Return the [X, Y] coordinate for the center point of the cell that contains the specified text.  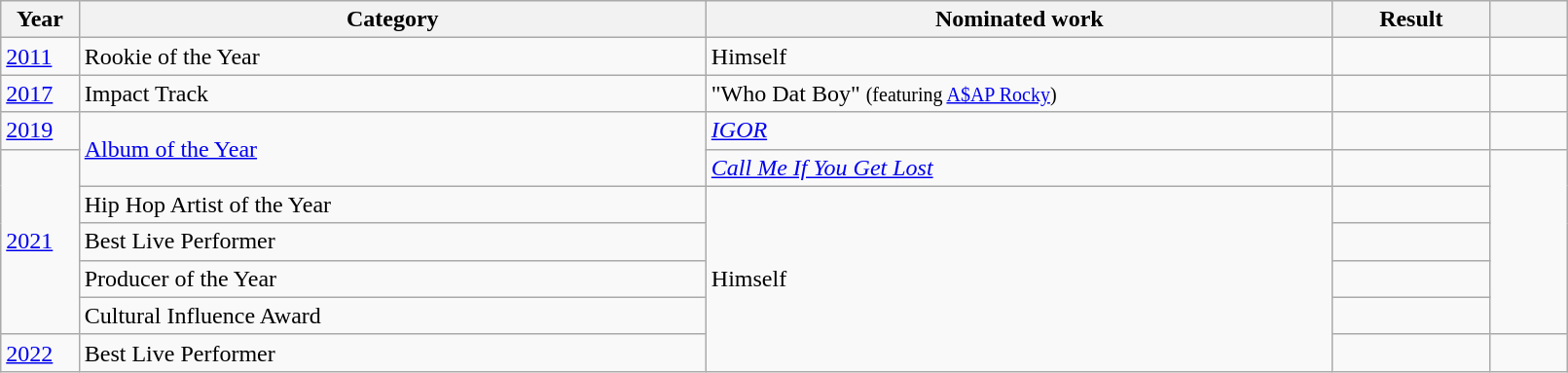
Producer of the Year [392, 279]
2011 [40, 56]
Cultural Influence Award [392, 316]
2022 [40, 353]
Result [1411, 19]
IGOR [1019, 131]
2021 [40, 242]
Hip Hop Artist of the Year [392, 205]
Rookie of the Year [392, 56]
Year [40, 19]
Nominated work [1019, 19]
2019 [40, 131]
"Who Dat Boy" (featuring A$AP Rocky) [1019, 93]
Impact Track [392, 93]
Album of the Year [392, 149]
2017 [40, 93]
Call Me If You Get Lost [1019, 168]
Category [392, 19]
